Capture the cell that displays the provided text and extract its (X, Y) central coordinate. 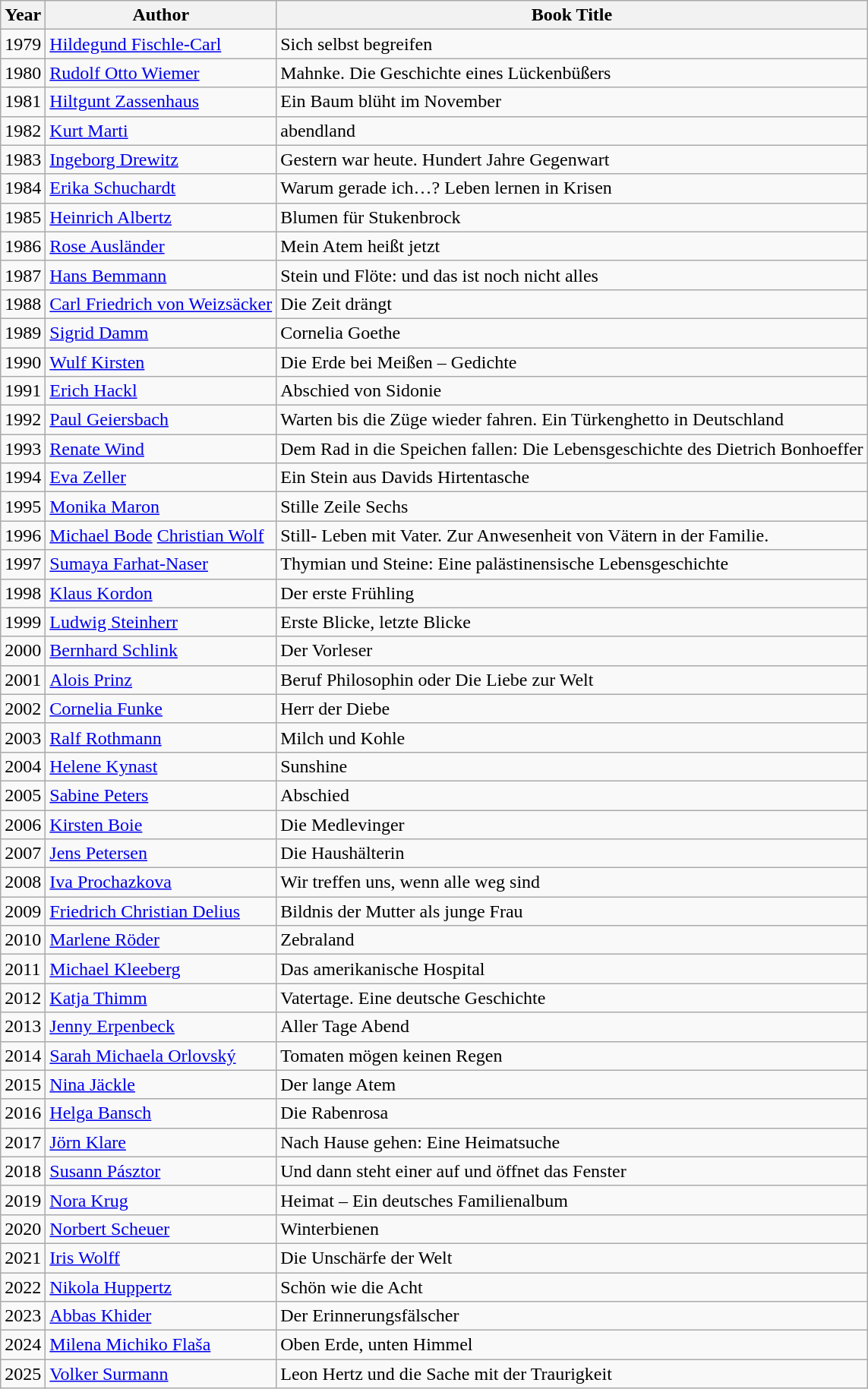
Gestern war heute. Hundert Jahre Gegenwart (572, 159)
Warum gerade ich…? Leben lernen in Krisen (572, 188)
Marlene Röder (161, 940)
Kirsten Boie (161, 824)
Rose Ausländer (161, 246)
Der erste Frühling (572, 593)
Sarah Michaela Orlovský (161, 1056)
Helene Kynast (161, 766)
Ein Stein aus Davids Hirtentasche (572, 478)
Sigrid Damm (161, 333)
Sich selbst begreifen (572, 44)
Herr der Diebe (572, 709)
1996 (23, 535)
Sumaya Farhat-Naser (161, 564)
Blumen für Stukenbrock (572, 217)
Year (23, 15)
Winterbienen (572, 1229)
1984 (23, 188)
Warten bis die Züge wieder fahren. Ein Türkenghetto in Deutschland (572, 420)
Milch und Kohle (572, 737)
2005 (23, 795)
Die Zeit drängt (572, 304)
2024 (23, 1345)
2020 (23, 1229)
Die Haushälterin (572, 854)
Stein und Flöte: und das ist noch nicht alles (572, 275)
Still- Leben mit Vater. Zur Anwesenheit von Vätern in der Familie. (572, 535)
Alois Prinz (161, 680)
Milena Michiko Flaša (161, 1345)
Hans Bemmann (161, 275)
Paul Geiersbach (161, 420)
Das amerikanische Hospital (572, 969)
Klaus Kordon (161, 593)
2014 (23, 1056)
2023 (23, 1316)
2009 (23, 911)
Erste Blicke, letzte Blicke (572, 622)
Sabine Peters (161, 795)
2008 (23, 882)
Nora Krug (161, 1200)
1992 (23, 420)
Helga Bansch (161, 1113)
Susann Pásztor (161, 1171)
Michael Bode Christian Wolf (161, 535)
1982 (23, 131)
2003 (23, 737)
2013 (23, 1027)
Jörn Klare (161, 1142)
1990 (23, 362)
2018 (23, 1171)
2002 (23, 709)
Vatertage. Eine deutsche Geschichte (572, 998)
1999 (23, 622)
Der lange Atem (572, 1084)
Friedrich Christian Delius (161, 911)
Ludwig Steinherr (161, 622)
Tomaten mögen keinen Regen (572, 1056)
1995 (23, 507)
1994 (23, 478)
1983 (23, 159)
2007 (23, 854)
1981 (23, 102)
1998 (23, 593)
Renate Wind (161, 449)
Iva Prochazkova (161, 882)
Wulf Kirsten (161, 362)
Die Rabenrosa (572, 1113)
Sunshine (572, 766)
Schön wie die Acht (572, 1287)
Zebraland (572, 940)
Kurt Marti (161, 131)
Abbas Khider (161, 1316)
1993 (23, 449)
2000 (23, 651)
Abschied (572, 795)
Author (161, 15)
Hildegund Fischle-Carl (161, 44)
Nikola Huppertz (161, 1287)
Beruf Philosophin oder Die Liebe zur Welt (572, 680)
Carl Friedrich von Weizsäcker (161, 304)
2021 (23, 1258)
Rudolf Otto Wiemer (161, 73)
Und dann steht einer auf und öffnet das Fenster (572, 1171)
Book Title (572, 15)
Eva Zeller (161, 478)
Jenny Erpenbeck (161, 1027)
Nina Jäckle (161, 1084)
Heinrich Albertz (161, 217)
2010 (23, 940)
2015 (23, 1084)
Der Vorleser (572, 651)
Die Erde bei Meißen – Gedichte (572, 362)
Dem Rad in die Speichen fallen: Die Lebensgeschichte des Dietrich Bonhoeffer (572, 449)
1989 (23, 333)
2019 (23, 1200)
Stille Zeile Sechs (572, 507)
Die Medlevinger (572, 824)
abendland (572, 131)
Hiltgunt Zassenhaus (161, 102)
Abschied von Sidonie (572, 391)
Nach Hause gehen: Eine Heimatsuche (572, 1142)
Erich Hackl (161, 391)
2012 (23, 998)
Wir treffen uns, wenn alle weg sind (572, 882)
2016 (23, 1113)
Jens Petersen (161, 854)
1988 (23, 304)
Norbert Scheuer (161, 1229)
1986 (23, 246)
Iris Wolff (161, 1258)
Monika Maron (161, 507)
Oben Erde, unten Himmel (572, 1345)
2001 (23, 680)
1997 (23, 564)
1991 (23, 391)
2017 (23, 1142)
Thymian und Steine: Eine palästinensische Lebensgeschichte (572, 564)
Cornelia Funke (161, 709)
2004 (23, 766)
Erika Schuchardt (161, 188)
Leon Hertz und die Sache mit der Traurigkeit (572, 1374)
Ingeborg Drewitz (161, 159)
Volker Surmann (161, 1374)
Ralf Rothmann (161, 737)
Heimat – Ein deutsches Familienalbum (572, 1200)
1987 (23, 275)
Die Unschärfe der Welt (572, 1258)
2025 (23, 1374)
1985 (23, 217)
2022 (23, 1287)
Michael Kleeberg (161, 969)
Katja Thimm (161, 998)
Cornelia Goethe (572, 333)
Mein Atem heißt jetzt (572, 246)
2011 (23, 969)
Bernhard Schlink (161, 651)
Bildnis der Mutter als junge Frau (572, 911)
Aller Tage Abend (572, 1027)
1979 (23, 44)
Ein Baum blüht im November (572, 102)
Mahnke. Die Geschichte eines Lückenbüßers (572, 73)
Der Erinnerungsfälscher (572, 1316)
1980 (23, 73)
2006 (23, 824)
